For the text-containing cell, return its midpoint in [x, y] coordinate format. 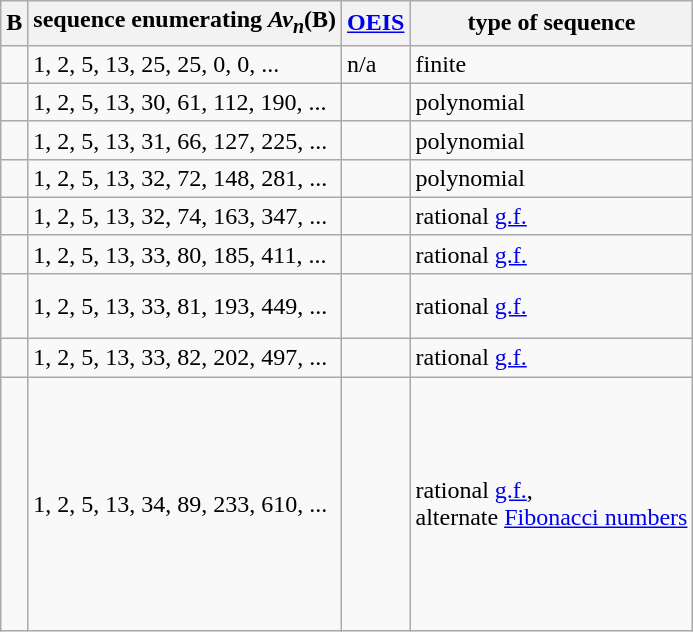
1, 2, 5, 13, 31, 66, 127, 225, ... [185, 140]
OEIS [376, 23]
1, 2, 5, 13, 33, 80, 185, 411, ... [185, 254]
1, 2, 5, 13, 32, 74, 163, 347, ... [185, 216]
rational g.f., alternate Fibonacci numbers [552, 504]
n/a [376, 64]
sequence enumerating Avn(B) [185, 23]
1, 2, 5, 13, 25, 25, 0, 0, ... [185, 64]
B [14, 23]
1, 2, 5, 13, 33, 81, 193, 449, ... [185, 306]
1, 2, 5, 13, 33, 82, 202, 497, ... [185, 358]
1, 2, 5, 13, 30, 61, 112, 190, ... [185, 102]
1, 2, 5, 13, 34, 89, 233, 610, ... [185, 504]
type of sequence [552, 23]
1, 2, 5, 13, 32, 72, 148, 281, ... [185, 178]
finite [552, 64]
